Pinpoint the cell where the given text exists, returning its (x, y) midpoint coordinate. 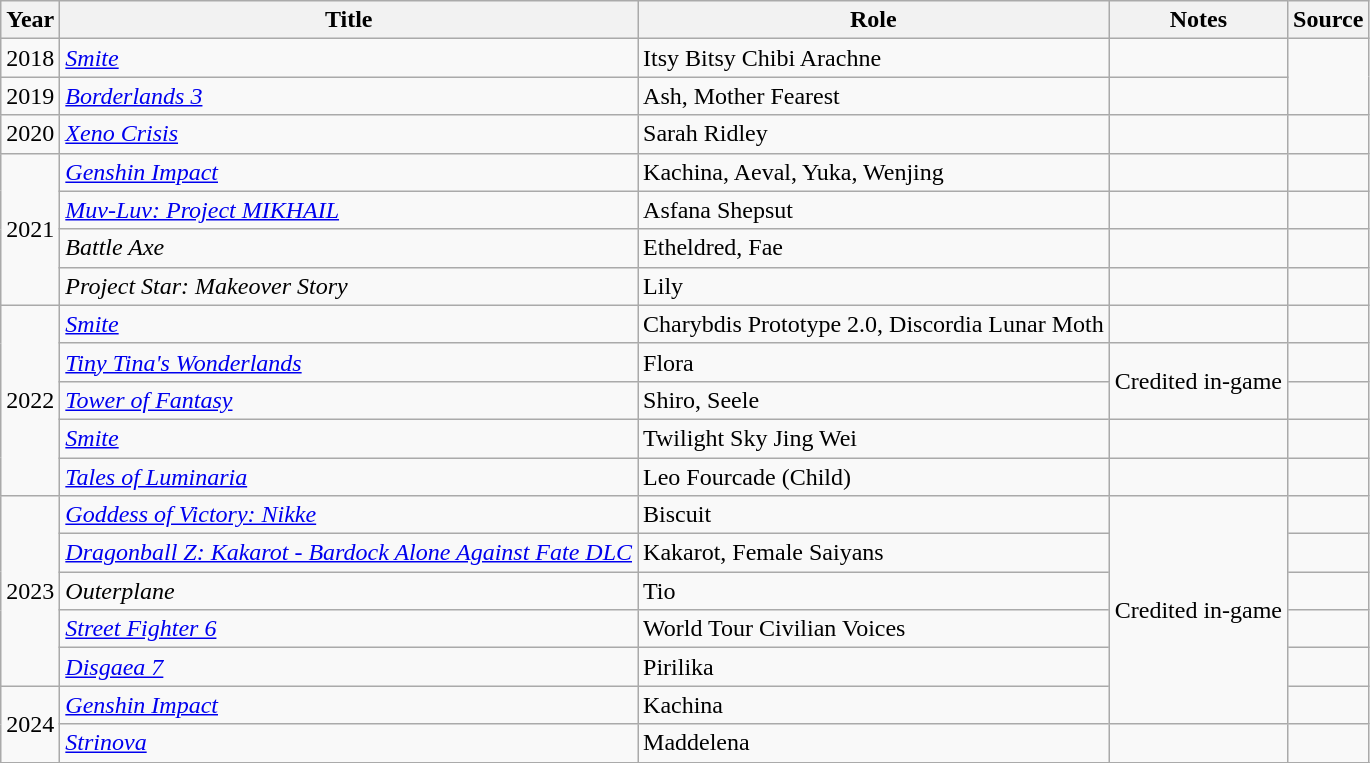
Ash, Mother Fearest (874, 96)
2021 (30, 229)
Kakarot, Female Saiyans (874, 553)
Notes (1198, 20)
Flora (874, 362)
Etheldred, Fae (874, 248)
2024 (30, 724)
Asfana Shepsut (874, 210)
Tower of Fantasy (349, 400)
World Tour Civilian Voices (874, 629)
Strinova (349, 743)
Project Star: Makeover Story (349, 286)
Goddess of Victory: Nikke (349, 515)
Pirilika (874, 667)
Tales of Luminaria (349, 477)
Source (1328, 20)
2018 (30, 58)
Muv-Luv: Project MIKHAIL (349, 210)
Street Fighter 6 (349, 629)
Dragonball Z: Kakarot - Bardock Alone Against Fate DLC (349, 553)
Xeno Crisis (349, 134)
Role (874, 20)
Biscuit (874, 515)
Charybdis Prototype 2.0, Discordia Lunar Moth (874, 324)
2022 (30, 400)
Year (30, 20)
Lily (874, 286)
2019 (30, 96)
Maddelena (874, 743)
Tio (874, 591)
Leo Fourcade (Child) (874, 477)
Outerplane (349, 591)
Disgaea 7 (349, 667)
Title (349, 20)
Kachina, Aeval, Yuka, Wenjing (874, 172)
Twilight Sky Jing Wei (874, 438)
2020 (30, 134)
Itsy Bitsy Chibi Arachne (874, 58)
Sarah Ridley (874, 134)
Battle Axe (349, 248)
Borderlands 3 (349, 96)
Kachina (874, 705)
2023 (30, 591)
Shiro, Seele (874, 400)
Tiny Tina's Wonderlands (349, 362)
